Extract the (x, y) coordinate from the center of the cell holding the provided text.  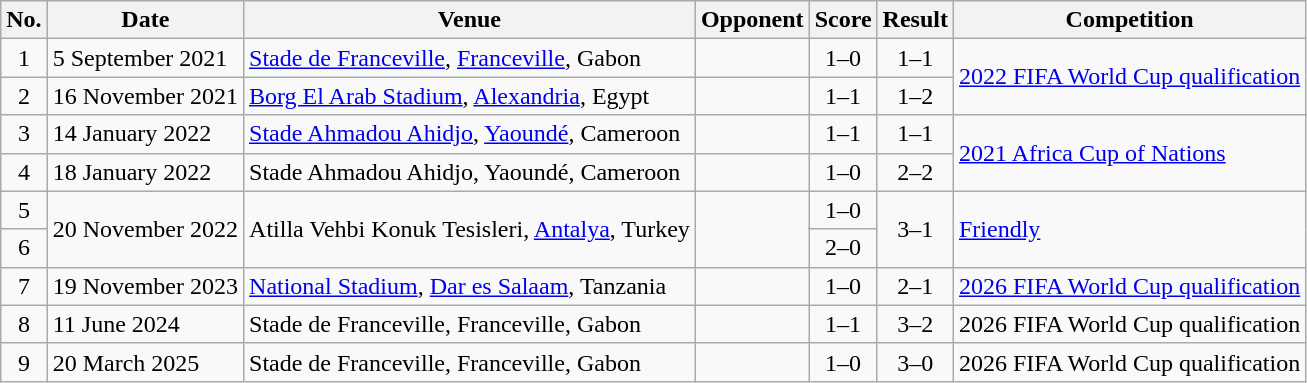
14 January 2022 (145, 134)
2 (24, 96)
5 (24, 210)
Venue (470, 20)
20 March 2025 (145, 362)
9 (24, 362)
18 January 2022 (145, 172)
16 November 2021 (145, 96)
6 (24, 248)
5 September 2021 (145, 58)
Date (145, 20)
19 November 2023 (145, 286)
8 (24, 324)
2–1 (915, 286)
Borg El Arab Stadium, Alexandria, Egypt (470, 96)
3–2 (915, 324)
2021 Africa Cup of Nations (1129, 153)
Opponent (752, 20)
2022 FIFA World Cup qualification (1129, 77)
Friendly (1129, 229)
1–2 (915, 96)
2–0 (843, 248)
Atilla Vehbi Konuk Tesisleri, Antalya, Turkey (470, 229)
National Stadium, Dar es Salaam, Tanzania (470, 286)
2–2 (915, 172)
1 (24, 58)
Score (843, 20)
3 (24, 134)
3–1 (915, 229)
No. (24, 20)
4 (24, 172)
Competition (1129, 20)
Result (915, 20)
20 November 2022 (145, 229)
3–0 (915, 362)
11 June 2024 (145, 324)
7 (24, 286)
